Extract the [x, y] coordinate from the center of the cell holding the provided text.  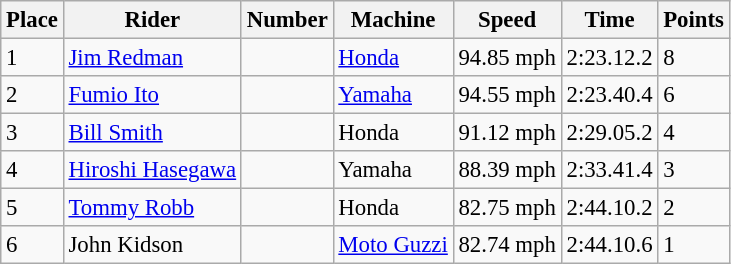
2:33.41.4 [610, 170]
8 [694, 58]
5 [32, 208]
Moto Guzzi [393, 245]
Tommy Robb [152, 208]
Time [610, 20]
Bill Smith [152, 133]
2:23.40.4 [610, 95]
2:23.12.2 [610, 58]
82.74 mph [507, 245]
94.55 mph [507, 95]
2:44.10.6 [610, 245]
Place [32, 20]
Speed [507, 20]
88.39 mph [507, 170]
Fumio Ito [152, 95]
Number [287, 20]
2:44.10.2 [610, 208]
91.12 mph [507, 133]
82.75 mph [507, 208]
94.85 mph [507, 58]
Rider [152, 20]
Points [694, 20]
Machine [393, 20]
2:29.05.2 [610, 133]
Hiroshi Hasegawa [152, 170]
Jim Redman [152, 58]
John Kidson [152, 245]
